Provide the [X, Y] coordinate of the cell's center where the given text is located.  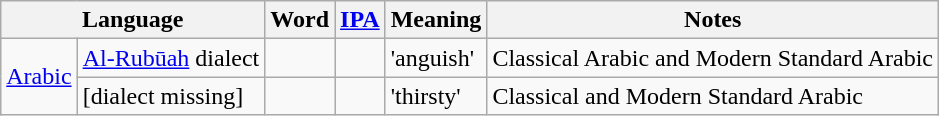
Language [133, 20]
IPA [360, 20]
Arabic [39, 77]
Meaning [436, 20]
Classical and Modern Standard Arabic [713, 96]
'anguish' [436, 58]
Word [300, 20]
'thirsty' [436, 96]
Notes [713, 20]
Classical Arabic and Modern Standard Arabic [713, 58]
[dialect missing] [171, 96]
Al-Rubūah dialect [171, 58]
